Determine the (X, Y) coordinate at the center of the cell enclosing the given text.  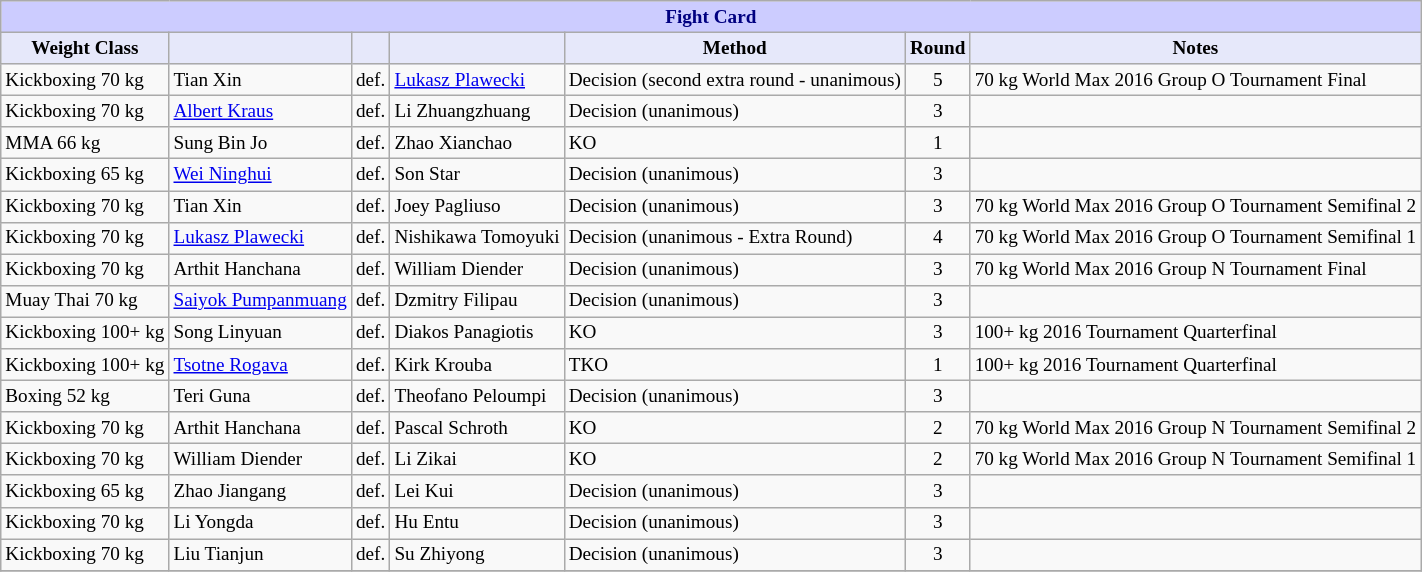
Nishikawa Tomoyuki (477, 238)
Teri Guna (260, 396)
Wei Ninghui (260, 175)
MMA 66 kg (85, 143)
Weight Class (85, 48)
70 kg World Max 2016 Group N Tournament Semifinal 1 (1196, 460)
Theofano Peloumpi (477, 396)
70 kg World Max 2016 Group N Tournament Semifinal 2 (1196, 428)
TKO (734, 365)
Sung Bin Jo (260, 143)
Kirk Krouba (477, 365)
Song Linyuan (260, 333)
Liu Tianjun (260, 554)
Hu Entu (477, 523)
Decision (second extra round - unanimous) (734, 80)
70 kg World Max 2016 Group N Tournament Final (1196, 270)
Joey Pagliuso (477, 206)
4 (938, 238)
5 (938, 80)
Method (734, 48)
70 kg World Max 2016 Group O Tournament Final (1196, 80)
Li Zhuangzhuang (477, 111)
Zhao Jiangang (260, 491)
Notes (1196, 48)
Li Yongda (260, 523)
Muay Thai 70 kg (85, 301)
Albert Kraus (260, 111)
Li Zikai (477, 460)
Tsotne Rogava (260, 365)
Lei Kui (477, 491)
Decision (unanimous - Extra Round) (734, 238)
Son Star (477, 175)
Dzmitry Filipau (477, 301)
Fight Card (711, 17)
Boxing 52 kg (85, 396)
Round (938, 48)
70 kg World Max 2016 Group O Tournament Semifinal 2 (1196, 206)
Zhao Xianchao (477, 143)
70 kg World Max 2016 Group O Tournament Semifinal 1 (1196, 238)
Diakos Panagiotis (477, 333)
Saiyok Pumpanmuang (260, 301)
Pascal Schroth (477, 428)
Su Zhiyong (477, 554)
